Detect which cell encompasses the target text, then output its (X, Y) center coordinate. 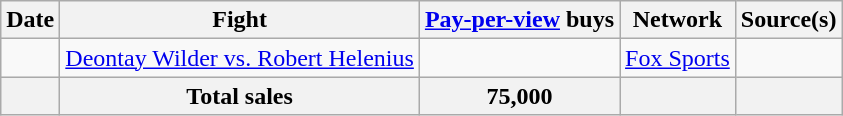
Date (30, 20)
Deontay Wilder vs. Robert Helenius (240, 58)
Fight (240, 20)
75,000 (519, 96)
Total sales (240, 96)
Fox Sports (678, 58)
Source(s) (788, 20)
Network (678, 20)
Pay-per-view buys (519, 20)
